Search for the cell housing the specified text and yield its (x, y) center coordinate. 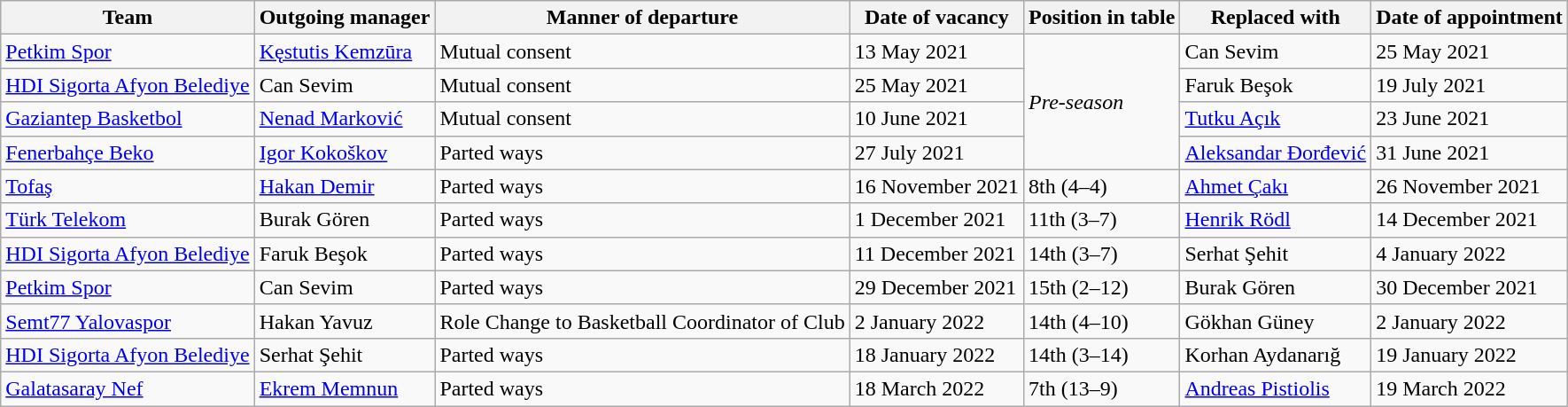
19 January 2022 (1470, 355)
Türk Telekom (128, 220)
Position in table (1102, 18)
Semt77 Yalovaspor (128, 321)
1 December 2021 (936, 220)
14 December 2021 (1470, 220)
Igor Kokoškov (345, 153)
Hakan Yavuz (345, 321)
Fenerbahçe Beko (128, 153)
19 July 2021 (1470, 85)
8th (4–4) (1102, 186)
7th (13–9) (1102, 388)
16 November 2021 (936, 186)
11th (3–7) (1102, 220)
18 January 2022 (936, 355)
Date of appointment (1470, 18)
Ekrem Memnun (345, 388)
29 December 2021 (936, 287)
15th (2–12) (1102, 287)
Ahmet Çakı (1276, 186)
18 March 2022 (936, 388)
27 July 2021 (936, 153)
Nenad Marković (345, 119)
Role Change to Basketball Coordinator of Club (642, 321)
Pre-season (1102, 102)
4 January 2022 (1470, 254)
Gökhan Güney (1276, 321)
Team (128, 18)
19 March 2022 (1470, 388)
Gaziantep Basketbol (128, 119)
Andreas Pistiolis (1276, 388)
Kęstutis Kemzūra (345, 51)
Henrik Rödl (1276, 220)
Outgoing manager (345, 18)
23 June 2021 (1470, 119)
10 June 2021 (936, 119)
Hakan Demir (345, 186)
13 May 2021 (936, 51)
Galatasaray Nef (128, 388)
11 December 2021 (936, 254)
Manner of departure (642, 18)
14th (3–7) (1102, 254)
Tofaş (128, 186)
Replaced with (1276, 18)
Tutku Açık (1276, 119)
26 November 2021 (1470, 186)
Korhan Aydanarığ (1276, 355)
31 June 2021 (1470, 153)
14th (4–10) (1102, 321)
Date of vacancy (936, 18)
14th (3–14) (1102, 355)
Aleksandar Đorđević (1276, 153)
30 December 2021 (1470, 287)
